Extract the [X, Y] coordinate from the center of the cell holding the provided text.  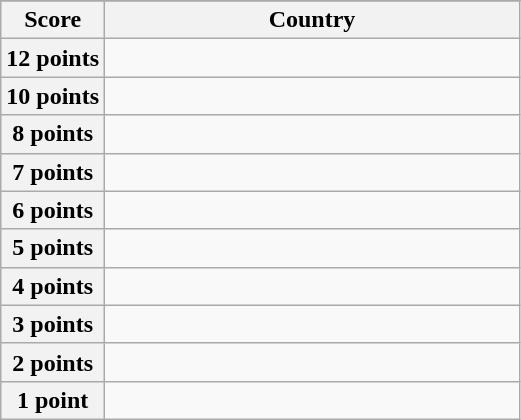
Score [53, 20]
3 points [53, 324]
5 points [53, 248]
6 points [53, 210]
10 points [53, 96]
1 point [53, 400]
12 points [53, 58]
8 points [53, 134]
Country [312, 20]
4 points [53, 286]
7 points [53, 172]
2 points [53, 362]
